Capture the cell that displays the provided text and extract its (x, y) central coordinate. 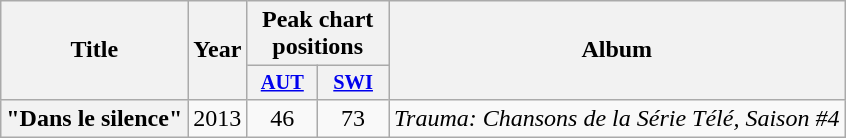
Peak chart positions (318, 34)
73 (354, 118)
"Dans le silence" (94, 118)
Trauma: Chansons de la Série Télé, Saison #4 (617, 118)
Album (617, 50)
AUT (282, 83)
Title (94, 50)
2013 (218, 118)
SWI (354, 83)
Year (218, 50)
46 (282, 118)
